Scan for the cell matching the given text and deliver its [x, y] coordinate at center. 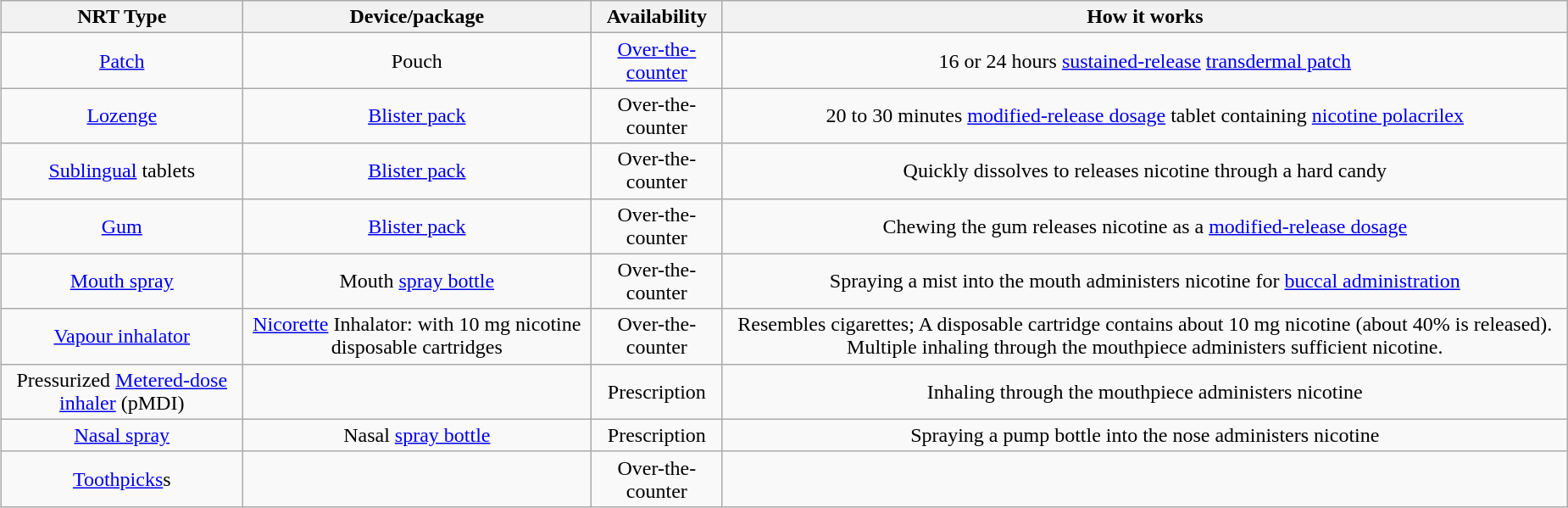
Chewing the gum releases nicotine as a modified-release dosage [1144, 226]
20 to 30 minutes modified-release dosage tablet containing nicotine polacrilex [1144, 115]
Pressurized Metered-dose inhaler (pMDI) [122, 392]
Pouch [417, 61]
16 or 24 hours sustained-release transdermal patch [1144, 61]
Quickly dissolves to releases nicotine through a hard candy [1144, 171]
Nicorette Inhalator: with 10 mg nicotine disposable cartridges [417, 336]
Vapour inhalator [122, 336]
Spraying a mist into the mouth administers nicotine for buccal administration [1144, 282]
Device/package [417, 17]
Nasal spray [122, 435]
Nasal spray bottle [417, 435]
How it works [1144, 17]
Patch [122, 61]
Gum [122, 226]
Inhaling through the mouthpiece administers nicotine [1144, 392]
Lozenge [122, 115]
Sublingual tablets [122, 171]
NRT Type [122, 17]
Mouth spray bottle [417, 282]
Toothpickss [122, 478]
Mouth spray [122, 282]
Availability [656, 17]
Spraying a pump bottle into the nose administers nicotine [1144, 435]
